Determine the [x, y] coordinate at the center of the cell enclosing the given text.  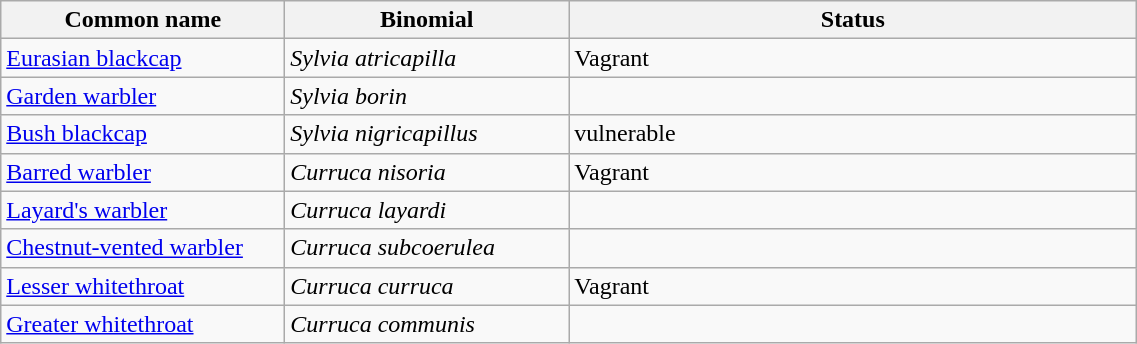
Curruca nisoria [427, 172]
Bush blackcap [143, 134]
Greater whitethroat [143, 324]
Binomial [427, 20]
Barred warbler [143, 172]
Curruca communis [427, 324]
Curruca subcoerulea [427, 248]
vulnerable [853, 134]
Lesser whitethroat [143, 286]
Curruca layardi [427, 210]
Eurasian blackcap [143, 58]
Status [853, 20]
Curruca curruca [427, 286]
Common name [143, 20]
Sylvia borin [427, 96]
Garden warbler [143, 96]
Layard's warbler [143, 210]
Chestnut-vented warbler [143, 248]
Sylvia atricapilla [427, 58]
Sylvia nigricapillus [427, 134]
